Detect which cell encompasses the target text, then output its (X, Y) center coordinate. 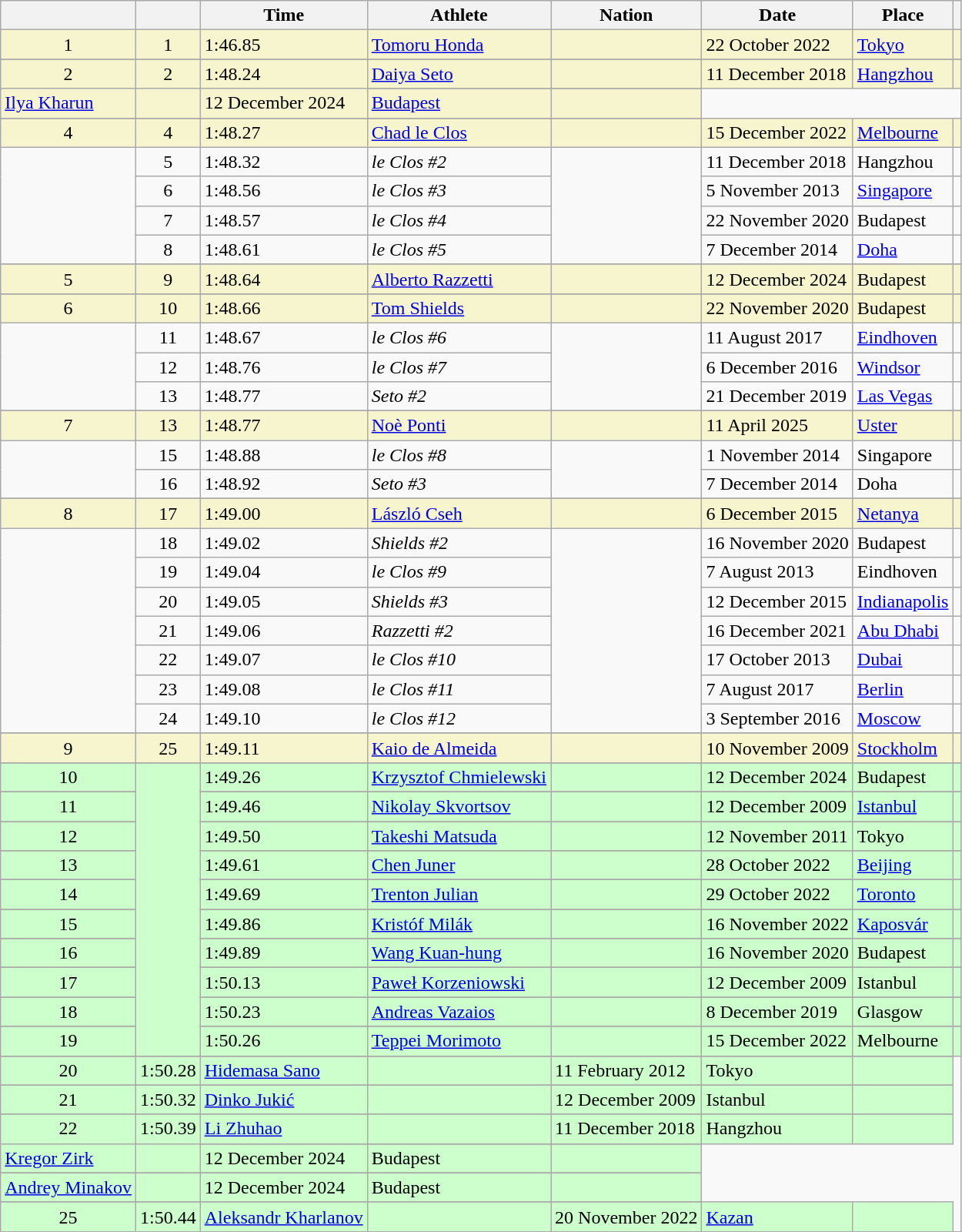
Tom Shields (459, 308)
3 September 2016 (777, 718)
1:49.69 (283, 895)
1:49.26 (283, 777)
Seto #3 (459, 484)
Dubai (903, 660)
1:49.04 (283, 572)
1:50.13 (283, 983)
Takeshi Matsuda (459, 835)
Las Vegas (903, 397)
le Clos #4 (459, 220)
1:49.86 (283, 924)
Moscow (903, 718)
Dinko Jukić (283, 1100)
1:48.66 (283, 308)
le Clos #10 (459, 660)
1:49.50 (283, 835)
1 November 2014 (777, 455)
21 December 2019 (777, 397)
Shields #2 (459, 543)
le Clos #7 (459, 367)
Kaposvár (903, 924)
1:50.23 (283, 1012)
1:49.08 (283, 689)
Kregor Zirk (68, 1158)
1:50.28 (168, 1070)
Place (903, 15)
Indianapolis (903, 601)
1:50.39 (168, 1129)
Nation (626, 15)
1:48.76 (283, 367)
8 December 2019 (777, 1012)
Tomoru Honda (459, 45)
Abu Dhabi (903, 631)
Razzetti #2 (459, 631)
Glasgow (903, 1012)
Seto #2 (459, 397)
1:48.88 (283, 455)
le Clos #9 (459, 572)
1:48.92 (283, 484)
Netanya (903, 514)
1:48.57 (283, 220)
Kaio de Almeida (459, 748)
28 October 2022 (777, 865)
Stockholm (903, 748)
29 October 2022 (777, 895)
5 November 2013 (777, 191)
10 November 2009 (777, 748)
Teppei Morimoto (459, 1041)
Trenton Julian (459, 895)
le Clos #3 (459, 191)
1:49.46 (283, 806)
Toronto (903, 895)
1:49.89 (283, 953)
Wang Kuan-hung (459, 953)
6 December 2016 (777, 367)
22 October 2022 (777, 45)
Shields #3 (459, 601)
Date (777, 15)
6 December 2015 (777, 514)
Ilya Kharun (68, 103)
le Clos #8 (459, 455)
1:50.26 (283, 1041)
Noè Ponti (459, 426)
1:49.06 (283, 631)
Nikolay Skvortsov (459, 806)
Athlete (459, 15)
1:49.61 (283, 865)
11 August 2017 (777, 337)
1:49.07 (283, 660)
1:49.05 (283, 601)
7 August 2013 (777, 572)
1:48.32 (283, 162)
Uster (903, 426)
Aleksandr Kharlanov (283, 1217)
23 (168, 689)
1:49.11 (283, 748)
1:46.85 (283, 45)
14 (68, 895)
1:48.64 (283, 279)
1:50.44 (168, 1217)
1:48.61 (283, 249)
Andreas Vazaios (459, 1012)
Daiya Seto (459, 74)
Paweł Korzeniowski (459, 983)
Li Zhuhao (283, 1129)
Krzysztof Chmielewski (459, 777)
le Clos #6 (459, 337)
Alberto Razzetti (459, 279)
Chen Juner (459, 865)
17 October 2013 (777, 660)
16 December 2021 (777, 631)
le Clos #11 (459, 689)
Berlin (903, 689)
Kazan (777, 1217)
24 (168, 718)
Chad le Clos (459, 132)
20 November 2022 (626, 1217)
Kristóf Milák (459, 924)
1:48.27 (283, 132)
Windsor (903, 367)
12 December 2015 (777, 601)
le Clos #2 (459, 162)
1:48.56 (283, 191)
Hidemasa Sano (283, 1070)
11 February 2012 (626, 1070)
12 November 2011 (777, 835)
1:49.10 (283, 718)
1:49.02 (283, 543)
le Clos #5 (459, 249)
1:50.32 (168, 1100)
László Cseh (459, 514)
1:48.24 (283, 74)
Beijing (903, 865)
1:49.00 (283, 514)
11 April 2025 (777, 426)
7 August 2017 (777, 689)
Andrey Minakov (68, 1187)
Time (283, 15)
le Clos #12 (459, 718)
16 November 2022 (777, 924)
1:48.67 (283, 337)
